Locate the cell with the specified text and output its [x, y] center coordinate. 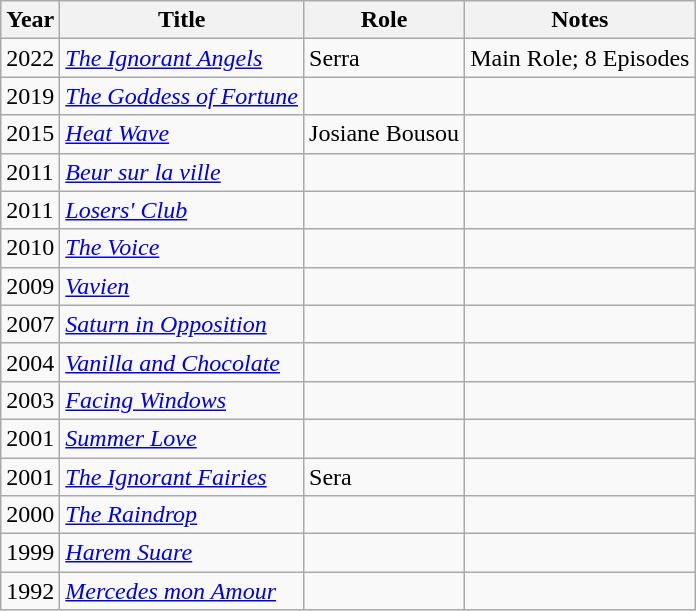
Harem Suare [182, 553]
1992 [30, 591]
Year [30, 20]
2019 [30, 96]
2007 [30, 324]
2000 [30, 515]
Summer Love [182, 438]
The Ignorant Fairies [182, 477]
Role [384, 20]
The Raindrop [182, 515]
Title [182, 20]
Josiane Bousou [384, 134]
Beur sur la ville [182, 172]
The Ignorant Angels [182, 58]
Losers' Club [182, 210]
Notes [580, 20]
2010 [30, 248]
The Voice [182, 248]
Sera [384, 477]
Main Role; 8 Episodes [580, 58]
2022 [30, 58]
2015 [30, 134]
Facing Windows [182, 400]
Saturn in Opposition [182, 324]
2004 [30, 362]
2009 [30, 286]
2003 [30, 400]
Serra [384, 58]
The Goddess of Fortune [182, 96]
Mercedes mon Amour [182, 591]
Vavien [182, 286]
Heat Wave [182, 134]
1999 [30, 553]
Vanilla and Chocolate [182, 362]
